Locate the cell with the specified text and output its [X, Y] center coordinate. 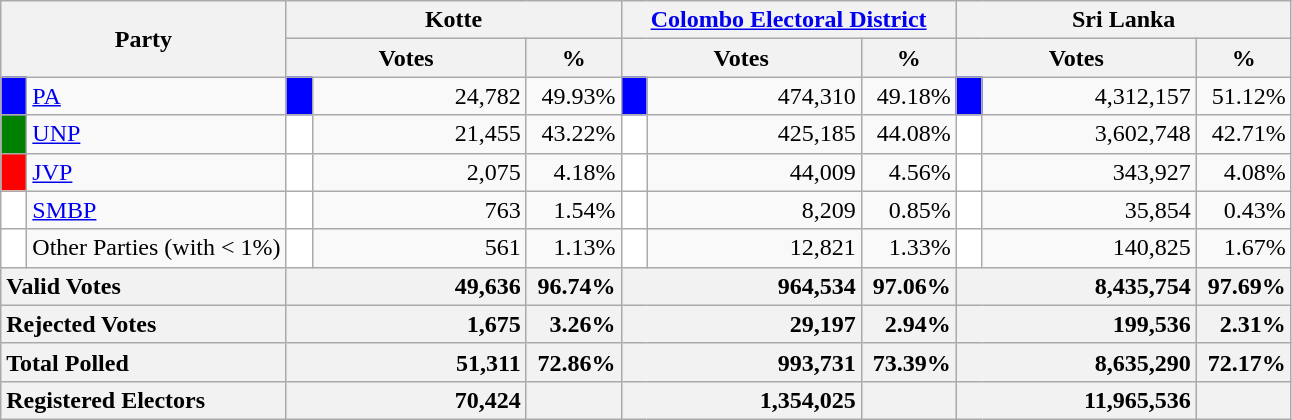
199,536 [1076, 324]
425,185 [754, 134]
4.08% [1244, 172]
Valid Votes [144, 286]
SMBP [156, 210]
12,821 [754, 248]
49.18% [908, 96]
4.18% [574, 172]
24,782 [419, 96]
Total Polled [144, 362]
51,311 [406, 362]
Rejected Votes [144, 324]
49.93% [574, 96]
2,075 [419, 172]
1,675 [406, 324]
8,635,290 [1076, 362]
51.12% [1244, 96]
1.13% [574, 248]
8,209 [754, 210]
1.33% [908, 248]
4,312,157 [1089, 96]
21,455 [419, 134]
0.43% [1244, 210]
35,854 [1089, 210]
Party [144, 39]
97.69% [1244, 286]
1.54% [574, 210]
Other Parties (with < 1%) [156, 248]
4.56% [908, 172]
97.06% [908, 286]
49,636 [406, 286]
3,602,748 [1089, 134]
474,310 [754, 96]
Colombo Electoral District [788, 20]
343,927 [1089, 172]
964,534 [741, 286]
763 [419, 210]
11,965,536 [1076, 400]
70,424 [406, 400]
PA [156, 96]
1.67% [1244, 248]
44,009 [754, 172]
44.08% [908, 134]
1,354,025 [741, 400]
561 [419, 248]
42.71% [1244, 134]
3.26% [574, 324]
Registered Electors [144, 400]
Sri Lanka [1124, 20]
JVP [156, 172]
96.74% [574, 286]
2.94% [908, 324]
2.31% [1244, 324]
73.39% [908, 362]
43.22% [574, 134]
72.17% [1244, 362]
0.85% [908, 210]
UNP [156, 134]
993,731 [741, 362]
8,435,754 [1076, 286]
140,825 [1089, 248]
29,197 [741, 324]
Kotte [454, 20]
72.86% [574, 362]
